Extract the (x, y) coordinate from the center of the cell holding the provided text.  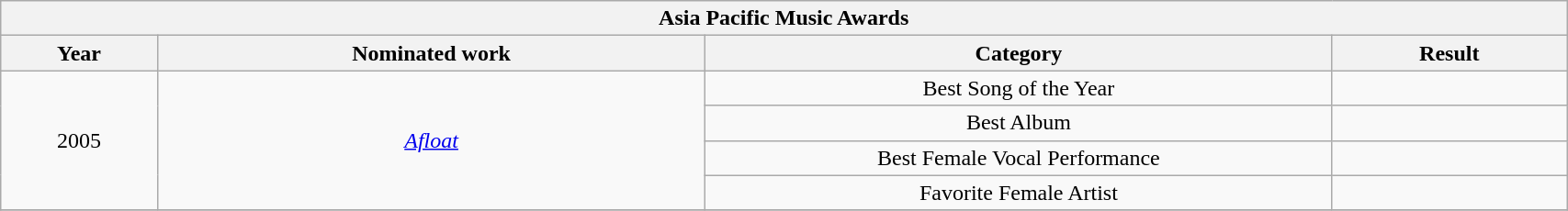
Asia Pacific Music Awards (784, 18)
Best Album (1019, 123)
Favorite Female Artist (1019, 193)
Best Song of the Year (1019, 88)
Category (1019, 53)
Result (1450, 53)
Best Female Vocal Performance (1019, 158)
Nominated work (432, 53)
2005 (79, 140)
Year (79, 53)
Afloat (432, 140)
